Capture the cell that displays the provided text and extract its (X, Y) central coordinate. 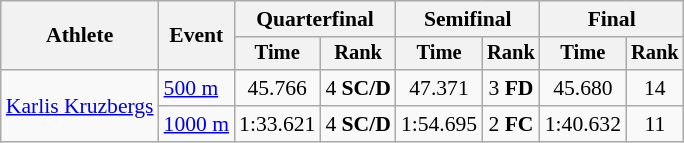
Quarterfinal (315, 19)
47.371 (439, 88)
1:54.695 (439, 124)
1:40.632 (583, 124)
Karlis Kruzbergs (80, 106)
Event (196, 36)
Final (612, 19)
1000 m (196, 124)
11 (655, 124)
45.766 (277, 88)
1:33.621 (277, 124)
3 FD (511, 88)
Athlete (80, 36)
Semifinal (468, 19)
2 FC (511, 124)
14 (655, 88)
500 m (196, 88)
45.680 (583, 88)
